For the text-containing cell, return its midpoint in (X, Y) coordinate format. 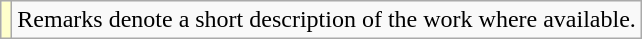
Remarks denote a short description of the work where available. (327, 20)
